Output the (X, Y) coordinate of the center of the cell containing the given text.  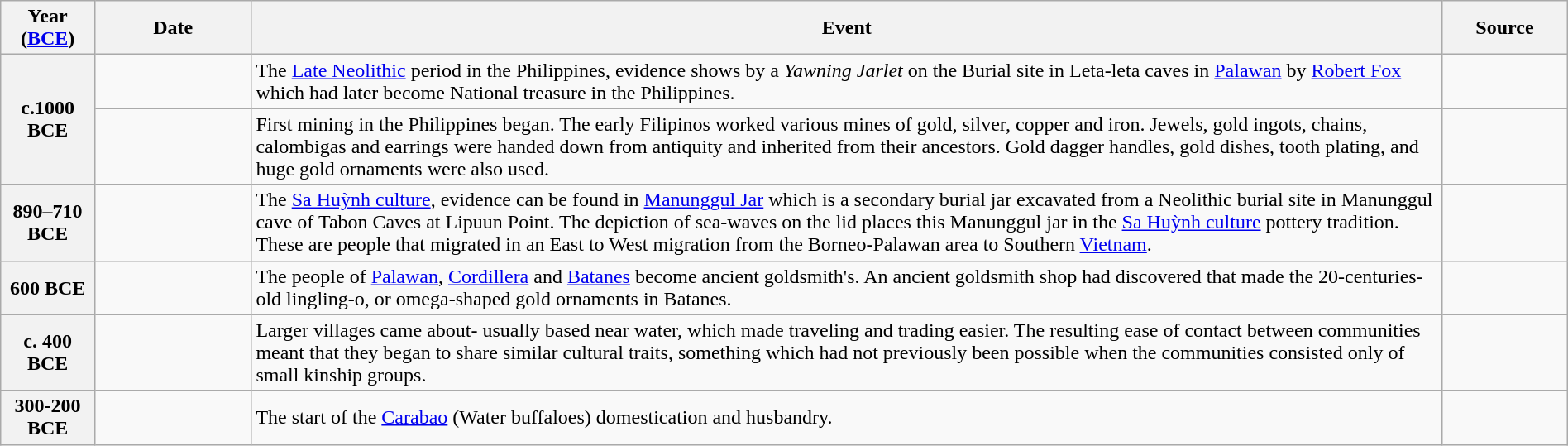
c. 400 BCE (48, 352)
300-200 BCE (48, 417)
Date (172, 28)
890–710 BCE (48, 223)
Year(BCE) (48, 28)
c.1000 BCE (48, 119)
Source (1505, 28)
Event (847, 28)
The start of the Carabao (Water buffaloes) domestication and husbandry. (847, 417)
600 BCE (48, 288)
